Search for the cell housing the specified text and yield its [X, Y] center coordinate. 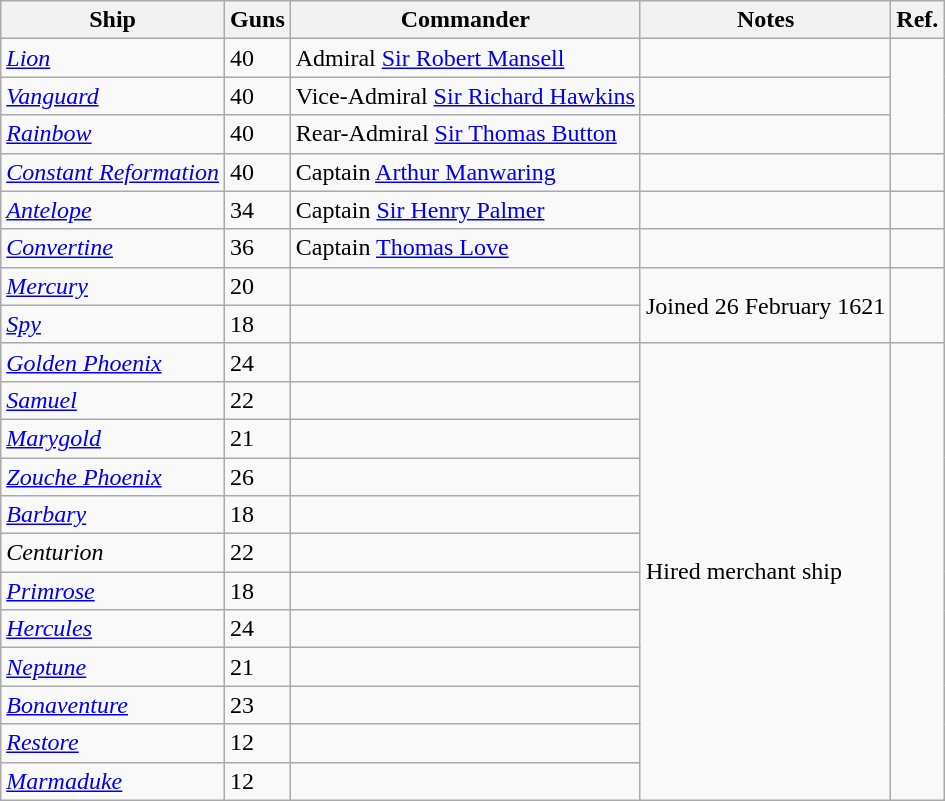
Hercules [113, 629]
Joined 26 February 1621 [765, 305]
Neptune [113, 667]
Antelope [113, 210]
Marmaduke [113, 781]
Admiral Sir Robert Mansell [465, 58]
Constant Reformation [113, 172]
Convertine [113, 248]
Spy [113, 324]
36 [257, 248]
Captain Arthur Manwaring [465, 172]
Notes [765, 20]
Samuel [113, 400]
Commander [465, 20]
Captain Sir Henry Palmer [465, 210]
Ship [113, 20]
Lion [113, 58]
26 [257, 477]
Ref. [918, 20]
20 [257, 286]
Golden Phoenix [113, 362]
Centurion [113, 553]
Hired merchant ship [765, 572]
Rear-Admiral Sir Thomas Button [465, 134]
Barbary [113, 515]
Vice-Admiral Sir Richard Hawkins [465, 96]
Mercury [113, 286]
Captain Thomas Love [465, 248]
Zouche Phoenix [113, 477]
Restore [113, 743]
23 [257, 705]
Rainbow [113, 134]
Marygold [113, 438]
Bonaventure [113, 705]
Guns [257, 20]
Vanguard [113, 96]
Primrose [113, 591]
34 [257, 210]
